Detect which cell encompasses the target text, then output its [x, y] center coordinate. 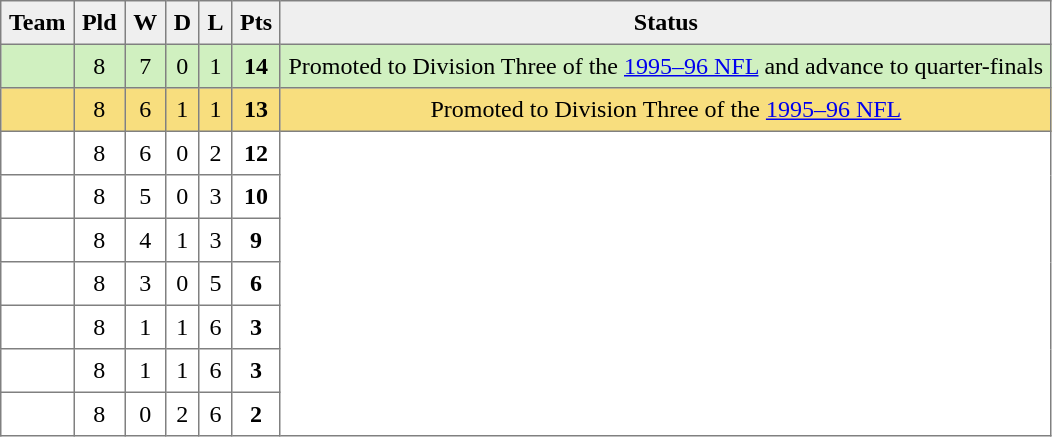
Pld [100, 23]
Promoted to Division Three of the 1995–96 NFL and advance to quarter-finals [666, 66]
9 [256, 240]
4 [145, 240]
10 [256, 197]
13 [256, 110]
Team [38, 23]
12 [256, 153]
Promoted to Division Three of the 1995–96 NFL [666, 110]
Status [666, 23]
14 [256, 66]
L [216, 23]
Pts [256, 23]
D [182, 23]
W [145, 23]
7 [145, 66]
